Return (X, Y) of the center of cell containing provided text 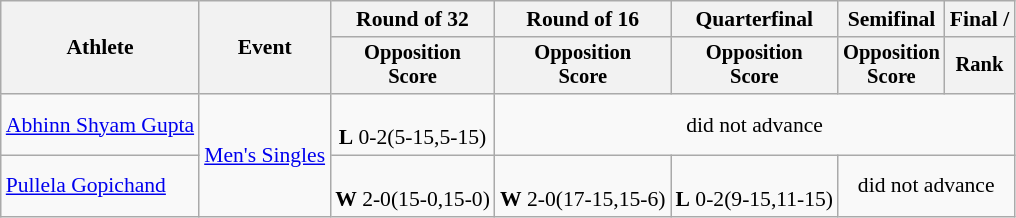
Men's Singles (264, 155)
W 2-0(17-15,15-6) (583, 186)
Athlete (100, 48)
L 0-2(9-15,11-15) (754, 186)
Round of 32 (412, 19)
Final / (980, 19)
Quarterfinal (754, 19)
L 0-2(5-15,5-15) (412, 124)
Event (264, 48)
Round of 16 (583, 19)
Abhinn Shyam Gupta (100, 124)
Semifinal (892, 19)
Pullela Gopichand (100, 186)
Rank (980, 66)
W 2-0(15-0,15-0) (412, 186)
